Determine the (x, y) coordinate at the center of the cell enclosing the given text.  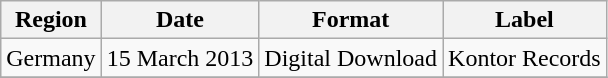
Region (51, 20)
Date (180, 20)
Format (351, 20)
Digital Download (351, 58)
Germany (51, 58)
15 March 2013 (180, 58)
Label (525, 20)
Kontor Records (525, 58)
